From the cell containing the given text, extract its center point as (X, Y) coordinate. 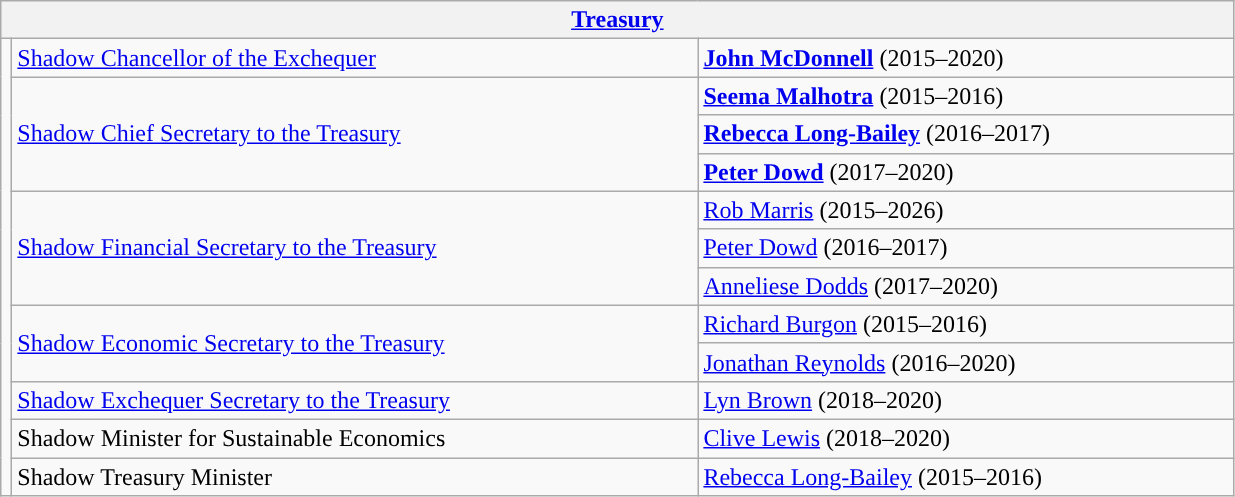
Rebecca Long-Bailey (2016–2017) (966, 134)
Shadow Exchequer Secretary to the Treasury (355, 400)
Shadow Financial Secretary to the Treasury (355, 248)
Treasury (618, 20)
Seema Malhotra (2015–2016) (966, 96)
Shadow Chief Secretary to the Treasury (355, 134)
Lyn Brown (2018–2020) (966, 400)
Peter Dowd (2016–2017) (966, 248)
Shadow Economic Secretary to the Treasury (355, 343)
Shadow Minister for Sustainable Economics (355, 438)
Shadow Chancellor of the Exchequer (355, 58)
Shadow Treasury Minister (355, 477)
John McDonnell (2015–2020) (966, 58)
Anneliese Dodds (2017–2020) (966, 286)
Rob Marris (2015–2026) (966, 210)
Clive Lewis (2018–2020) (966, 438)
Peter Dowd (2017–2020) (966, 172)
Rebecca Long-Bailey (2015–2016) (966, 477)
Richard Burgon (2015–2016) (966, 324)
Jonathan Reynolds (2016–2020) (966, 362)
